Provide the [x, y] coordinate of the cell's center where the given text is located.  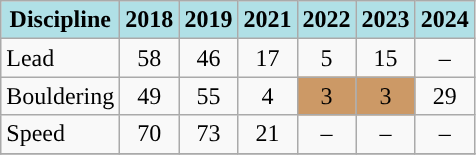
49 [150, 96]
2023 [386, 20]
Speed [60, 134]
2019 [208, 20]
Lead [60, 58]
2018 [150, 20]
73 [208, 134]
2021 [268, 20]
55 [208, 96]
5 [326, 58]
58 [150, 58]
2022 [326, 20]
17 [268, 58]
21 [268, 134]
15 [386, 58]
29 [444, 96]
4 [268, 96]
70 [150, 134]
2024 [444, 20]
Bouldering [60, 96]
Discipline [60, 20]
46 [208, 58]
